Extract the (x, y) coordinate from the center of the cell holding the provided text.  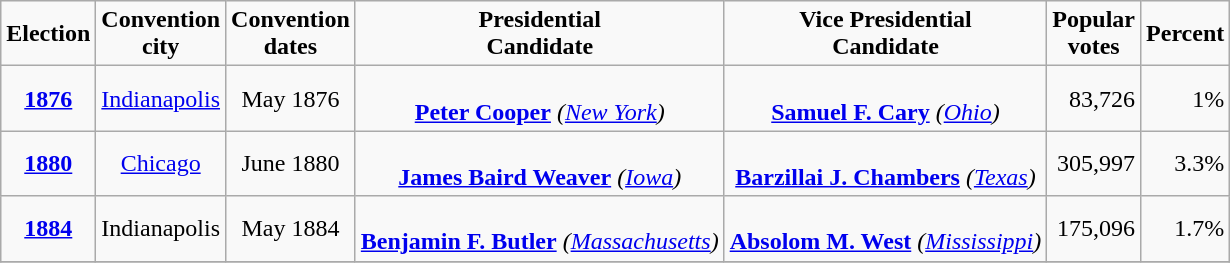
3.3% (1186, 164)
June 1880 (291, 164)
Convention city (161, 34)
1876 (48, 98)
Election (48, 34)
Chicago (161, 164)
175,096 (1094, 228)
James Baird Weaver (Iowa) (540, 164)
Barzillai J. Chambers (Texas) (886, 164)
1880 (48, 164)
Percent (1186, 34)
Vice Presidential Candidate (886, 34)
Conventiondates (291, 34)
Peter Cooper (New York) (540, 98)
Benjamin F. Butler (Massachusetts) (540, 228)
May 1884 (291, 228)
1884 (48, 228)
Popularvotes (1094, 34)
Samuel F. Cary (Ohio) (886, 98)
83,726 (1094, 98)
Presidential Candidate (540, 34)
305,997 (1094, 164)
Absolom M. West (Mississippi) (886, 228)
1% (1186, 98)
1.7% (1186, 228)
May 1876 (291, 98)
